Scan for the cell matching the given text and deliver its (x, y) coordinate at center. 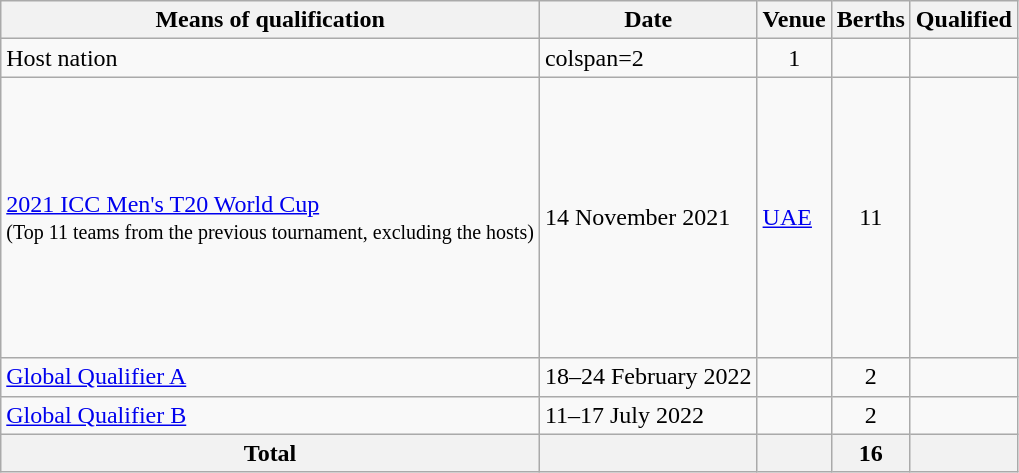
Means of qualification (270, 20)
11–17 July 2022 (648, 415)
Host nation (270, 58)
Global Qualifier A (270, 377)
Date (648, 20)
11 (870, 218)
2021 ICC Men's T20 World Cup(Top 11 teams from the previous tournament, excluding the hosts) (270, 218)
18–24 February 2022 (648, 377)
Total (270, 453)
1 (794, 58)
Berths (870, 20)
Qualified (964, 20)
14 November 2021 (648, 218)
16 (870, 453)
Venue (794, 20)
colspan=2 (648, 58)
UAE (794, 218)
Global Qualifier B (270, 415)
